Return the (x, y) coordinate for the center point of the cell that contains the specified text.  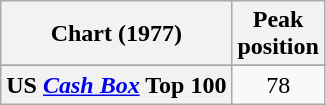
Peakposition (278, 34)
78 (278, 85)
US Cash Box Top 100 (116, 85)
Chart (1977) (116, 34)
